Determine the [X, Y] coordinate at the center of the cell enclosing the given text.  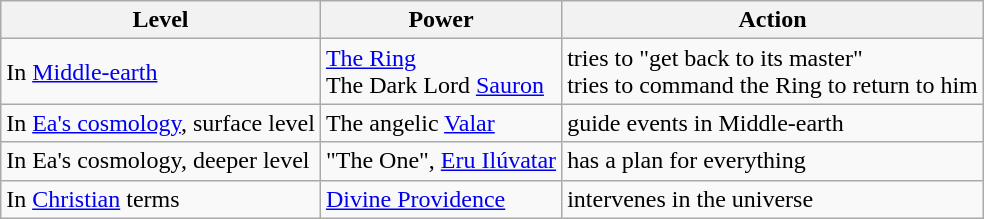
The angelic Valar [440, 123]
Action [773, 20]
The RingThe Dark Lord Sauron [440, 72]
"The One", Eru Ilúvatar [440, 161]
guide events in Middle-earth [773, 123]
Level [161, 20]
In Middle-earth [161, 72]
Power [440, 20]
intervenes in the universe [773, 199]
tries to "get back to its master"tries to command the Ring to return to him [773, 72]
In Ea's cosmology, deeper level [161, 161]
Divine Providence [440, 199]
has a plan for everything [773, 161]
In Ea's cosmology, surface level [161, 123]
In Christian terms [161, 199]
